Extract the (X, Y) coordinate from the center of the cell holding the provided text.  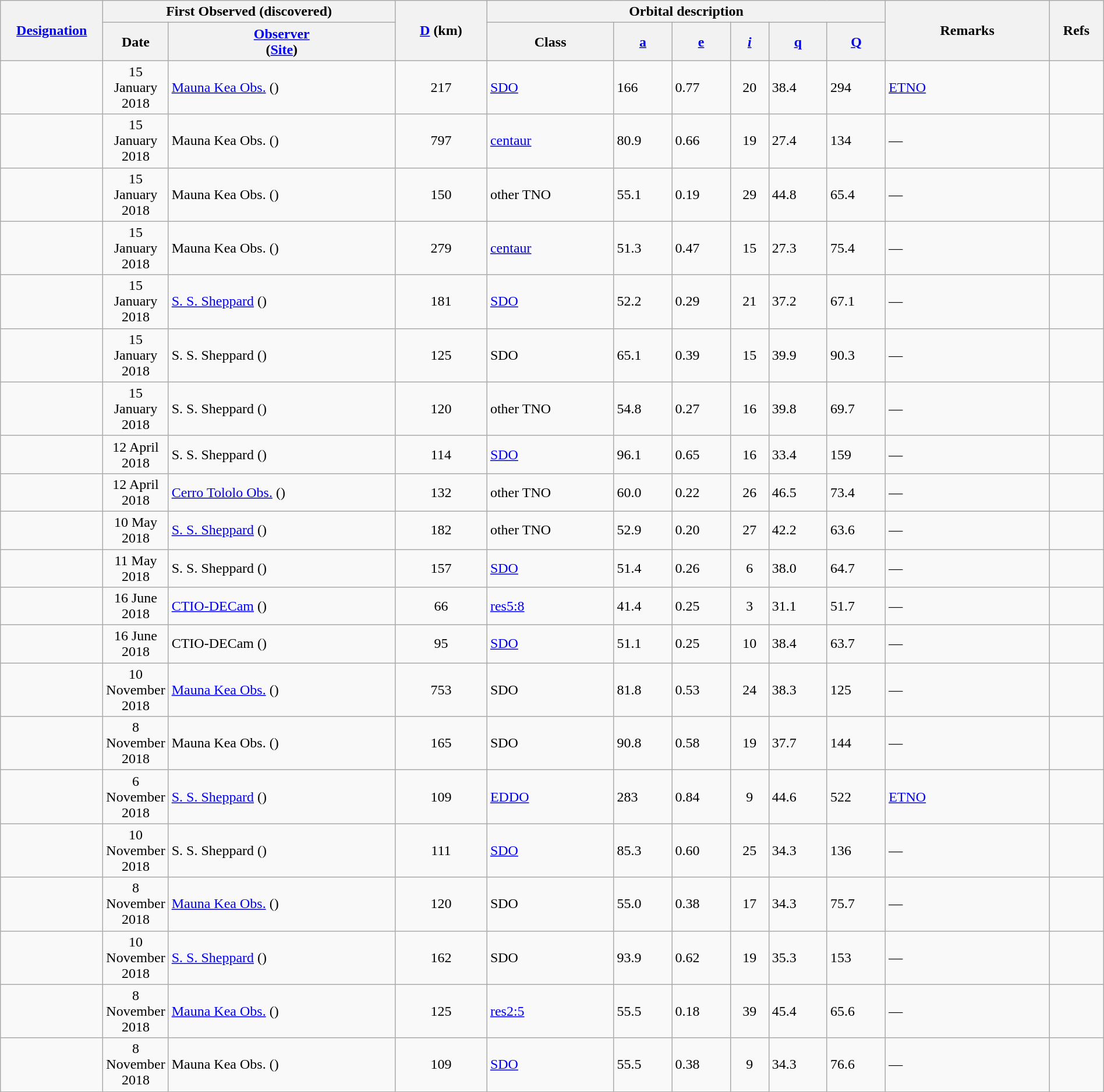
90.3 (856, 355)
q (798, 42)
0.66 (701, 141)
153 (856, 958)
283 (643, 797)
181 (441, 302)
136 (856, 850)
35.3 (798, 958)
81.8 (643, 690)
Observer(Site) (282, 42)
65.1 (643, 355)
27.4 (798, 141)
52.9 (643, 530)
157 (441, 568)
0.53 (701, 690)
54.8 (643, 409)
162 (441, 958)
0.18 (701, 1011)
10 May 2018 (136, 530)
Designation (52, 30)
134 (856, 141)
217 (441, 87)
Cerro Tololo Obs. () (282, 492)
45.4 (798, 1011)
52.2 (643, 302)
51.7 (856, 607)
0.47 (701, 248)
38.3 (798, 690)
39.8 (798, 409)
res5:8 (550, 607)
51.4 (643, 568)
e (701, 42)
41.4 (643, 607)
75.4 (856, 248)
114 (441, 454)
EDDO (550, 797)
6 (749, 568)
39.9 (798, 355)
39 (749, 1011)
24 (749, 690)
522 (856, 797)
144 (856, 743)
Date (136, 42)
0.29 (701, 302)
11 May 2018 (136, 568)
60.0 (643, 492)
42.2 (798, 530)
294 (856, 87)
797 (441, 141)
63.7 (856, 644)
6 November 2018 (136, 797)
10 (749, 644)
279 (441, 248)
25 (749, 850)
3 (749, 607)
0.77 (701, 87)
a (643, 42)
Refs (1077, 30)
20 (749, 87)
i (749, 42)
73.4 (856, 492)
165 (441, 743)
85.3 (643, 850)
166 (643, 87)
44.8 (798, 194)
37.2 (798, 302)
0.65 (701, 454)
Q (856, 42)
90.8 (643, 743)
0.26 (701, 568)
27.3 (798, 248)
55.1 (643, 194)
93.9 (643, 958)
111 (441, 850)
0.20 (701, 530)
D (km) (441, 30)
51.3 (643, 248)
80.9 (643, 141)
Class (550, 42)
29 (749, 194)
0.60 (701, 850)
0.39 (701, 355)
64.7 (856, 568)
0.84 (701, 797)
67.1 (856, 302)
159 (856, 454)
51.1 (643, 644)
66 (441, 607)
46.5 (798, 492)
76.6 (856, 1065)
182 (441, 530)
37.7 (798, 743)
0.22 (701, 492)
17 (749, 904)
21 (749, 302)
69.7 (856, 409)
65.6 (856, 1011)
65.4 (856, 194)
132 (441, 492)
0.19 (701, 194)
33.4 (798, 454)
Remarks (968, 30)
44.6 (798, 797)
0.27 (701, 409)
95 (441, 644)
27 (749, 530)
Orbital description (686, 12)
31.1 (798, 607)
75.7 (856, 904)
First Observed (discovered) (249, 12)
753 (441, 690)
26 (749, 492)
38.0 (798, 568)
res2:5 (550, 1011)
0.58 (701, 743)
96.1 (643, 454)
63.6 (856, 530)
55.0 (643, 904)
150 (441, 194)
0.62 (701, 958)
